Identify which cell holds the provided text, then report its [X, Y] central coordinate. 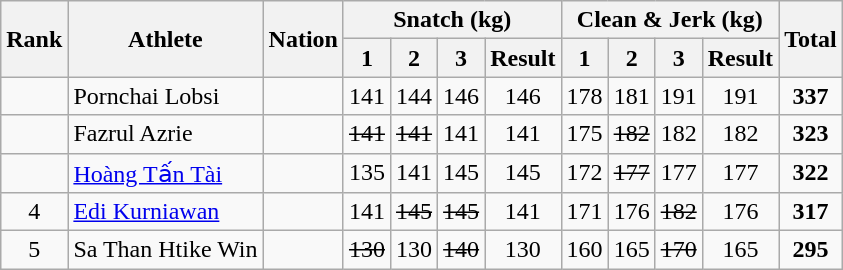
Sa Than Htike Win [166, 250]
322 [811, 173]
Hoàng Tấn Tài [166, 173]
Rank [34, 39]
160 [584, 250]
Clean & Jerk (kg) [670, 20]
337 [811, 96]
Total [811, 39]
135 [366, 173]
Pornchai Lobsi [166, 96]
140 [462, 250]
178 [584, 96]
170 [678, 250]
Fazrul Azrie [166, 134]
172 [584, 173]
Nation [303, 39]
171 [584, 212]
317 [811, 212]
4 [34, 212]
5 [34, 250]
144 [414, 96]
Snatch (kg) [452, 20]
323 [811, 134]
181 [632, 96]
295 [811, 250]
Athlete [166, 39]
175 [584, 134]
Edi Kurniawan [166, 212]
